Extract the (x, y) coordinate from the center of the cell holding the provided text.  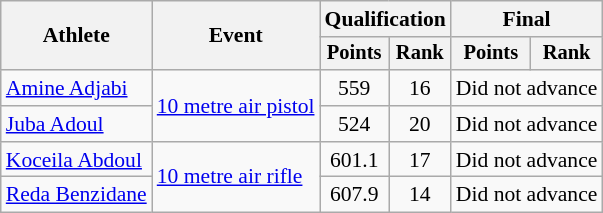
Athlete (76, 36)
17 (420, 160)
Event (236, 36)
Amine Adjabi (76, 88)
Final (527, 19)
10 metre air rifle (236, 178)
607.9 (354, 195)
20 (420, 124)
10 metre air pistol (236, 106)
Koceila Abdoul (76, 160)
524 (354, 124)
559 (354, 88)
14 (420, 195)
Juba Adoul (76, 124)
16 (420, 88)
Qualification (386, 19)
Reda Benzidane (76, 195)
601.1 (354, 160)
